Return (X, Y) of the center of cell containing provided text 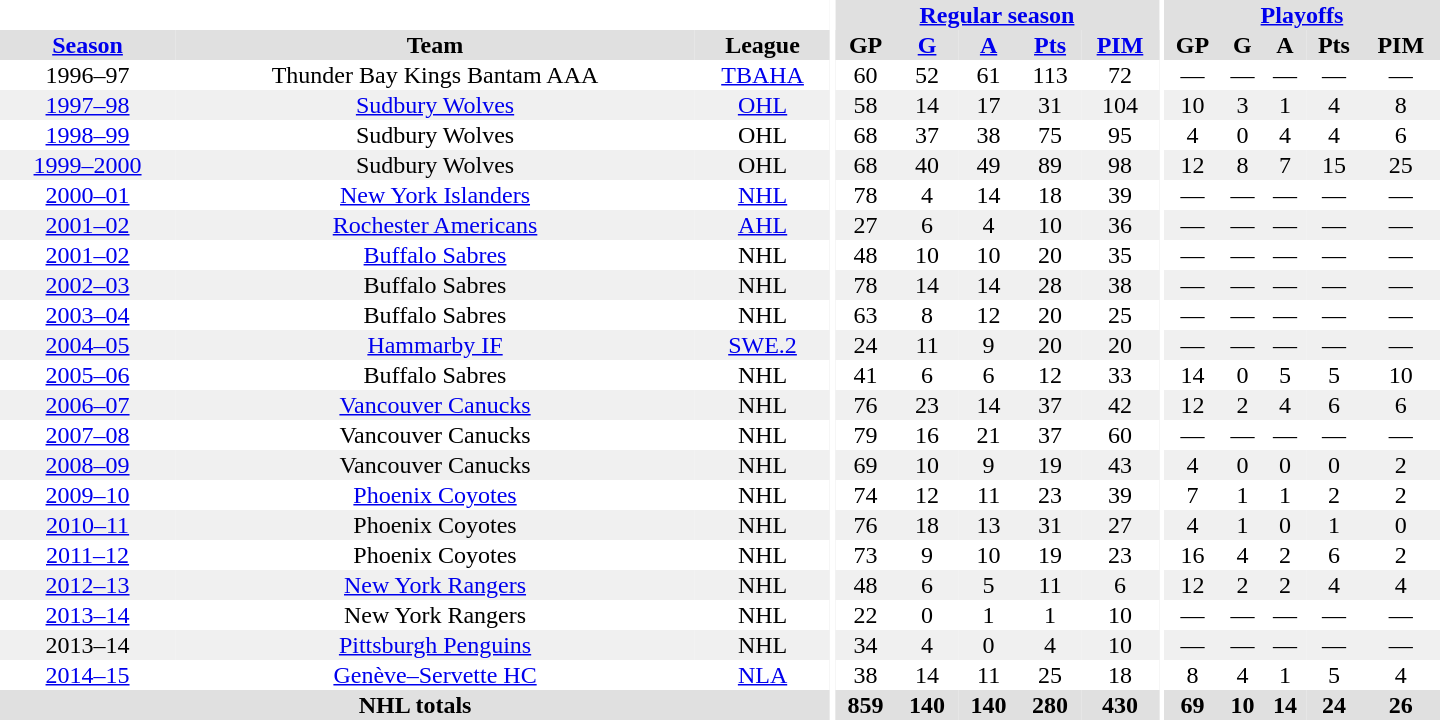
New York Islanders (435, 195)
2004–05 (88, 345)
17 (989, 105)
34 (866, 645)
2012–13 (88, 585)
98 (1120, 165)
1997–98 (88, 105)
21 (989, 435)
35 (1120, 255)
49 (989, 165)
2014–15 (88, 675)
3 (1242, 105)
74 (866, 495)
Thunder Bay Kings Bantam AAA (435, 75)
15 (1334, 165)
Team (435, 45)
2007–08 (88, 435)
42 (1120, 405)
2011–12 (88, 555)
2006–07 (88, 405)
280 (1050, 705)
72 (1120, 75)
859 (866, 705)
Hammarby IF (435, 345)
League (762, 45)
104 (1120, 105)
Genève–Servette HC (435, 675)
95 (1120, 135)
1996–97 (88, 75)
41 (866, 375)
61 (989, 75)
113 (1050, 75)
TBAHA (762, 75)
75 (1050, 135)
2002–03 (88, 285)
73 (866, 555)
58 (866, 105)
28 (1050, 285)
2009–10 (88, 495)
89 (1050, 165)
Playoffs (1302, 15)
26 (1400, 705)
2005–06 (88, 375)
1998–99 (88, 135)
2000–01 (88, 195)
2008–09 (88, 465)
52 (927, 75)
430 (1120, 705)
2010–11 (88, 525)
36 (1120, 225)
AHL (762, 225)
NHL totals (415, 705)
22 (866, 615)
Season (88, 45)
Pittsburgh Penguins (435, 645)
79 (866, 435)
1999–2000 (88, 165)
63 (866, 315)
SWE.2 (762, 345)
Regular season (997, 15)
33 (1120, 375)
Rochester Americans (435, 225)
2003–04 (88, 315)
NLA (762, 675)
43 (1120, 465)
40 (927, 165)
13 (989, 525)
